Find where the given text appears and provide that cell's center as (x, y) coordinate. 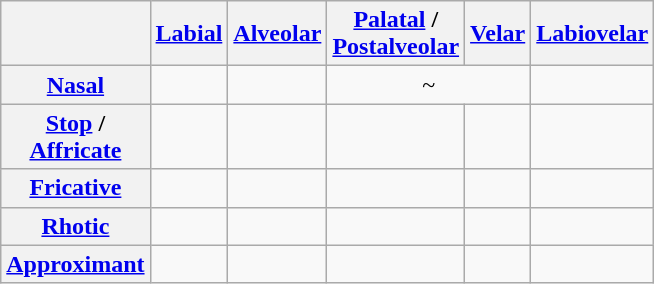
Nasal (76, 85)
Palatal /Postalveolar (396, 34)
Approximant (76, 264)
Alveolar (278, 34)
Stop /Affricate (76, 136)
Rhotic (76, 226)
Velar (498, 34)
Labiovelar (592, 34)
Labial (189, 34)
Fricative (76, 188)
~ (429, 85)
